Output the (x, y) coordinate of the center of the cell containing the given text.  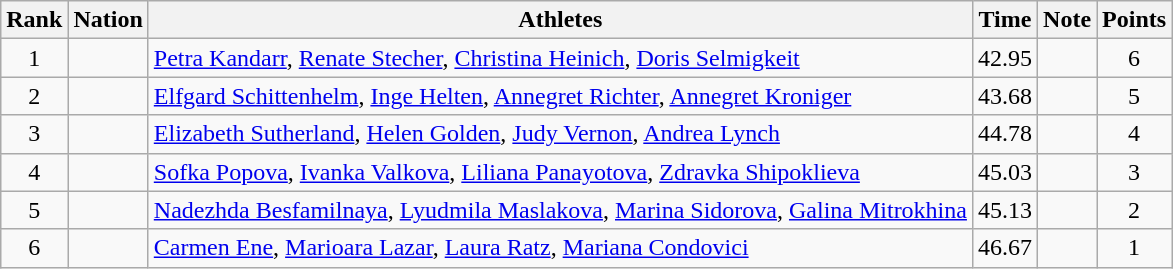
Carmen Ene, Marioara Lazar, Laura Ratz, Mariana Condovici (560, 248)
45.13 (1004, 210)
42.95 (1004, 58)
44.78 (1004, 134)
45.03 (1004, 172)
Nation (108, 20)
Elfgard Schittenhelm, Inge Helten, Annegret Richter, Annegret Kroniger (560, 96)
Petra Kandarr, Renate Stecher, Christina Heinich, Doris Selmigkeit (560, 58)
46.67 (1004, 248)
Points (1134, 20)
43.68 (1004, 96)
Rank (34, 20)
Elizabeth Sutherland, Helen Golden, Judy Vernon, Andrea Lynch (560, 134)
Note (1068, 20)
Athletes (560, 20)
Sofka Popova, Ivanka Valkova, Liliana Panayotova, Zdravka Shipoklieva (560, 172)
Time (1004, 20)
Nadezhda Besfamilnaya, Lyudmila Maslakova, Marina Sidorova, Galina Mitrokhina (560, 210)
